Capture the cell that displays the provided text and extract its [X, Y] central coordinate. 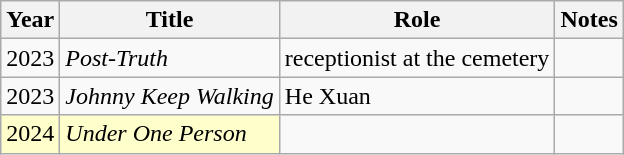
Notes [589, 20]
Under One Person [170, 134]
Role [417, 20]
2024 [30, 134]
He Xuan [417, 96]
receptionist at the cemetery [417, 58]
Post-Truth [170, 58]
Year [30, 20]
Title [170, 20]
Johnny Keep Walking [170, 96]
